Capture the cell that displays the provided text and extract its (x, y) central coordinate. 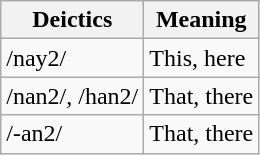
/nan2/, /han2/ (72, 96)
/-an2/ (72, 134)
This, here (202, 58)
Meaning (202, 20)
/nay2/ (72, 58)
Deictics (72, 20)
